From the cell containing the given text, extract its center point as [X, Y] coordinate. 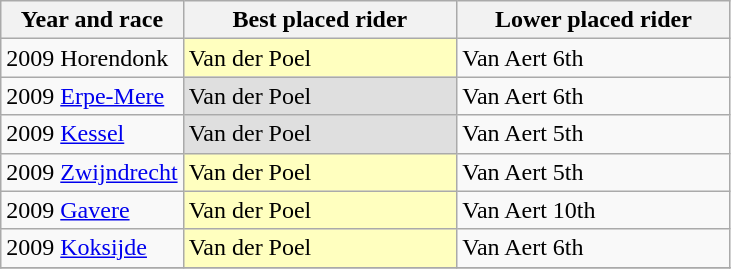
2009 Kessel [92, 134]
2009 Gavere [92, 210]
2009 Koksijde [92, 248]
2009 Horendonk [92, 58]
Van Aert 10th [594, 210]
Best placed rider [320, 20]
2009 Zwijndrecht [92, 172]
Year and race [92, 20]
Lower placed rider [594, 20]
2009 Erpe-Mere [92, 96]
